Search for the cell housing the specified text and yield its [x, y] center coordinate. 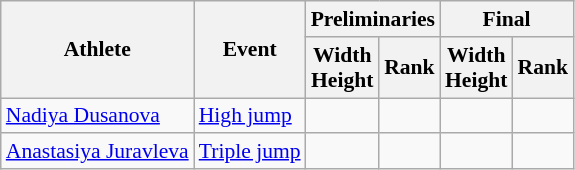
Final [506, 19]
Athlete [98, 50]
High jump [250, 116]
Event [250, 50]
Preliminaries [373, 19]
Anastasiya Juravleva [98, 152]
Triple jump [250, 152]
Nadiya Dusanova [98, 116]
